Locate the cell with the specified text and output its [X, Y] center coordinate. 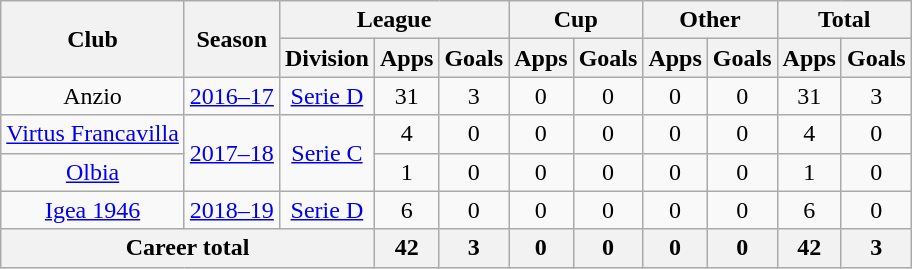
Division [326, 58]
Igea 1946 [93, 210]
Club [93, 39]
Cup [576, 20]
League [394, 20]
Career total [188, 248]
Anzio [93, 96]
Virtus Francavilla [93, 134]
2016–17 [232, 96]
2018–19 [232, 210]
2017–18 [232, 153]
Serie C [326, 153]
Olbia [93, 172]
Total [844, 20]
Other [710, 20]
Season [232, 39]
